Search for the cell housing the specified text and yield its [x, y] center coordinate. 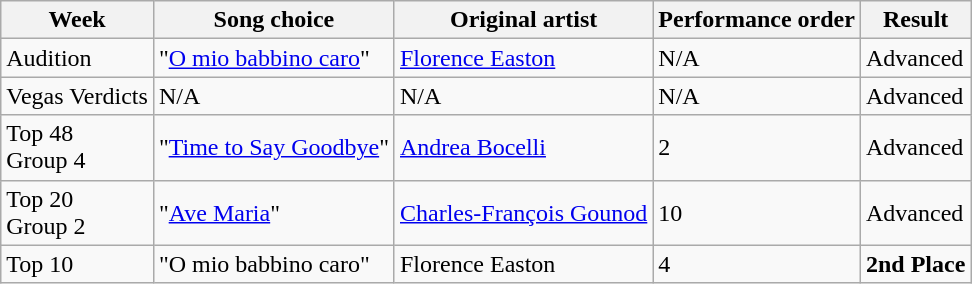
Top 10 [78, 264]
Top 48Group 4 [78, 148]
Audition [78, 58]
Top 20Group 2 [78, 212]
Vegas Verdicts [78, 96]
Result [915, 20]
Song choice [274, 20]
"Ave Maria" [274, 212]
Performance order [757, 20]
Week [78, 20]
2 [757, 148]
Charles-François Gounod [523, 212]
10 [757, 212]
Original artist [523, 20]
4 [757, 264]
"Time to Say Goodbye" [274, 148]
2nd Place [915, 264]
Andrea Bocelli [523, 148]
